Scan for the cell matching the given text and deliver its [X, Y] coordinate at center. 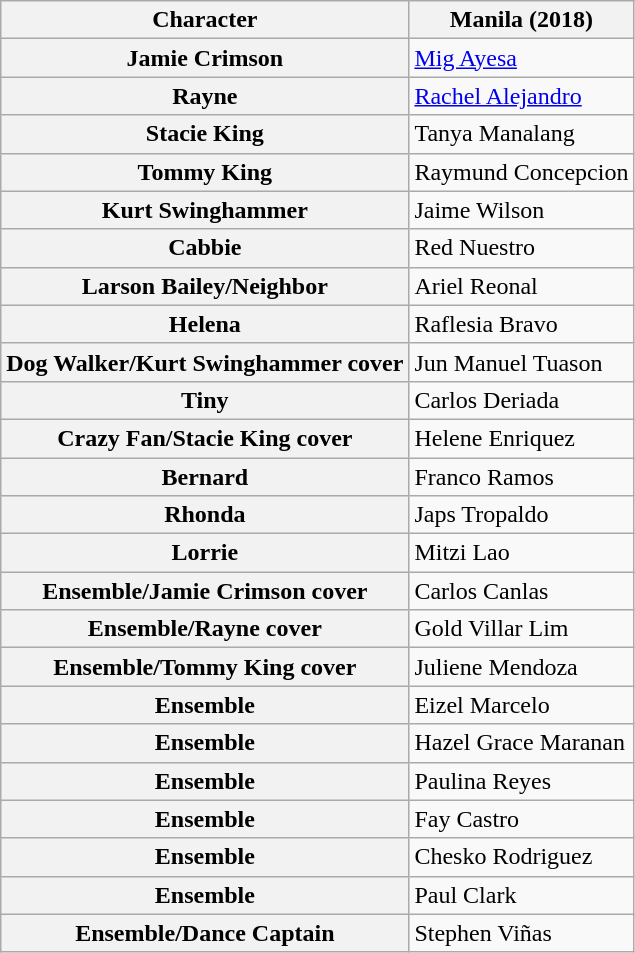
Bernard [205, 477]
Tommy King [205, 172]
Rayne [205, 96]
Tiny [205, 400]
Stephen Viñas [522, 933]
Carlos Deriada [522, 400]
Character [205, 20]
Ensemble/Dance Captain [205, 933]
Dog Walker/Kurt Swinghammer cover [205, 362]
Raymund Concepcion [522, 172]
Tanya Manalang [522, 134]
Jaime Wilson [522, 210]
Larson Bailey/Neighbor [205, 286]
Ensemble/Rayne cover [205, 629]
Mig Ayesa [522, 58]
Raflesia Bravo [522, 324]
Carlos Canlas [522, 591]
Hazel Grace Maranan [522, 743]
Juliene Mendoza [522, 667]
Ariel Reonal [522, 286]
Helena [205, 324]
Rhonda [205, 515]
Ensemble/Tommy King cover [205, 667]
Jamie Crimson [205, 58]
Franco Ramos [522, 477]
Lorrie [205, 553]
Kurt Swinghammer [205, 210]
Red Nuestro [522, 248]
Paul Clark [522, 895]
Chesko Rodriguez [522, 857]
Fay Castro [522, 819]
Crazy Fan/Stacie King cover [205, 438]
Ensemble/Jamie Crimson cover [205, 591]
Stacie King [205, 134]
Mitzi Lao [522, 553]
Helene Enriquez [522, 438]
Paulina Reyes [522, 781]
Manila (2018) [522, 20]
Japs Tropaldo [522, 515]
Jun Manuel Tuason [522, 362]
Rachel Alejandro [522, 96]
Cabbie [205, 248]
Eizel Marcelo [522, 705]
Gold Villar Lim [522, 629]
